Capture the cell that displays the provided text and extract its (x, y) central coordinate. 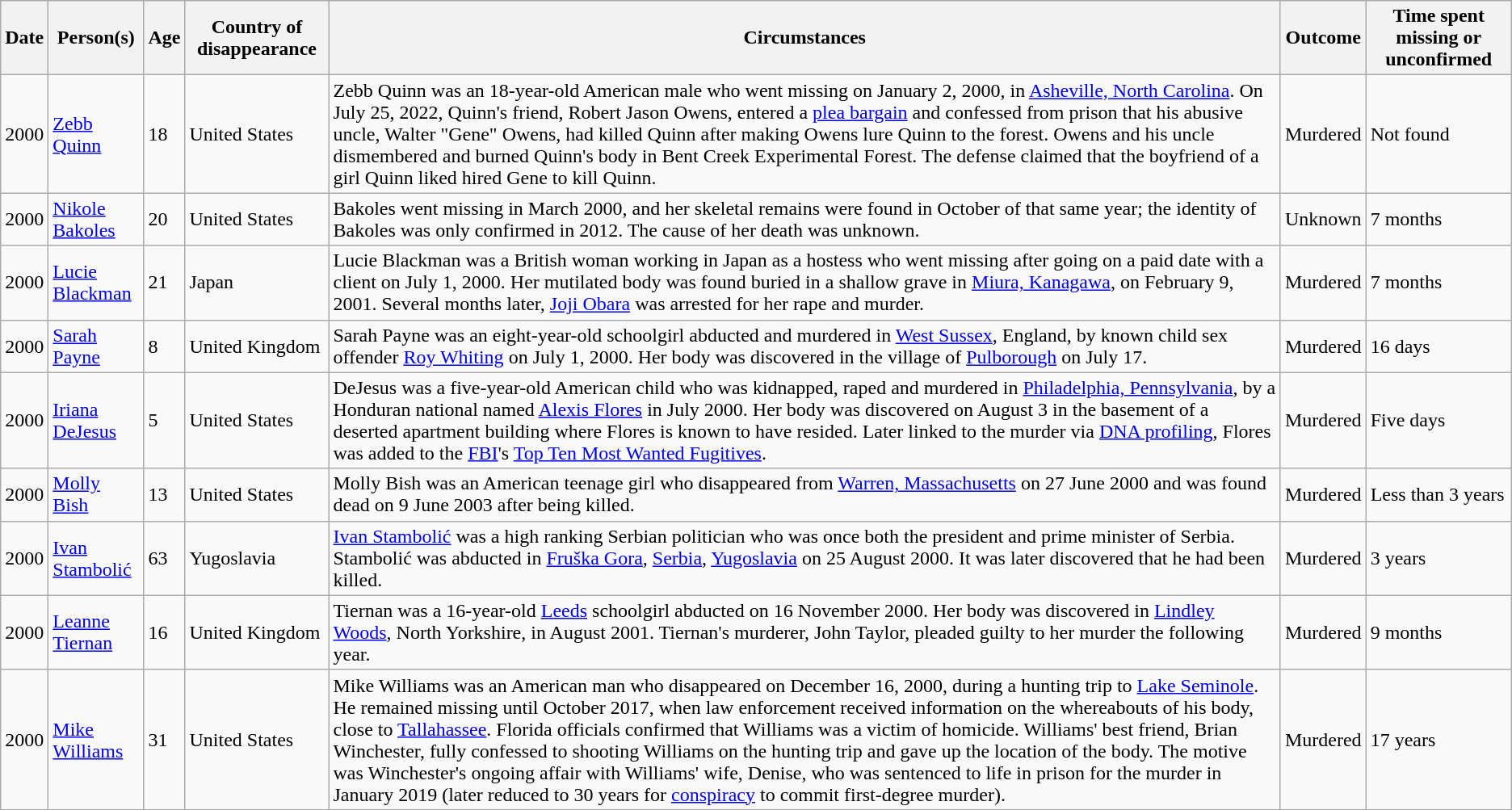
Less than 3 years (1438, 494)
Nikole Bakoles (96, 220)
Outcome (1323, 38)
Iriana DeJesus (96, 420)
Molly Bish (96, 494)
Age (165, 38)
Date (24, 38)
16 (165, 632)
9 months (1438, 632)
Sarah Payne (96, 346)
Zebb Quinn (96, 134)
Five days (1438, 420)
63 (165, 558)
13 (165, 494)
Japan (257, 283)
21 (165, 283)
31 (165, 740)
Time spent missing or unconfirmed (1438, 38)
5 (165, 420)
Unknown (1323, 220)
3 years (1438, 558)
Person(s) (96, 38)
20 (165, 220)
Yugoslavia (257, 558)
Not found (1438, 134)
Circumstances (804, 38)
Country of disappearance (257, 38)
Mike Williams (96, 740)
16 days (1438, 346)
17 years (1438, 740)
Leanne Tiernan (96, 632)
Ivan Stambolić (96, 558)
Lucie Blackman (96, 283)
18 (165, 134)
8 (165, 346)
